Return [x, y] of the center of cell containing provided text 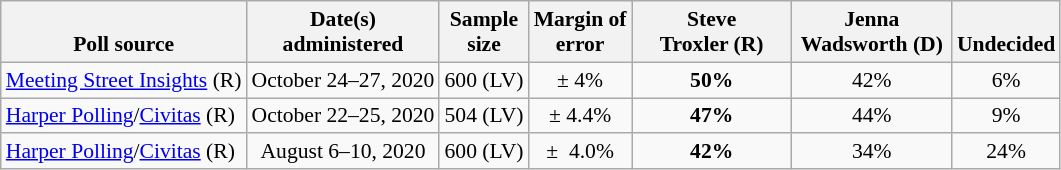
Meeting Street Insights (R) [124, 80]
Poll source [124, 32]
SteveTroxler (R) [712, 32]
Date(s)administered [342, 32]
24% [1006, 152]
August 6–10, 2020 [342, 152]
50% [712, 80]
JennaWadsworth (D) [872, 32]
Undecided [1006, 32]
October 22–25, 2020 [342, 116]
Margin oferror [580, 32]
6% [1006, 80]
9% [1006, 116]
47% [712, 116]
504 (LV) [484, 116]
± 4% [580, 80]
± 4.4% [580, 116]
34% [872, 152]
Samplesize [484, 32]
October 24–27, 2020 [342, 80]
44% [872, 116]
± 4.0% [580, 152]
